Identify which cell holds the provided text, then report its (x, y) central coordinate. 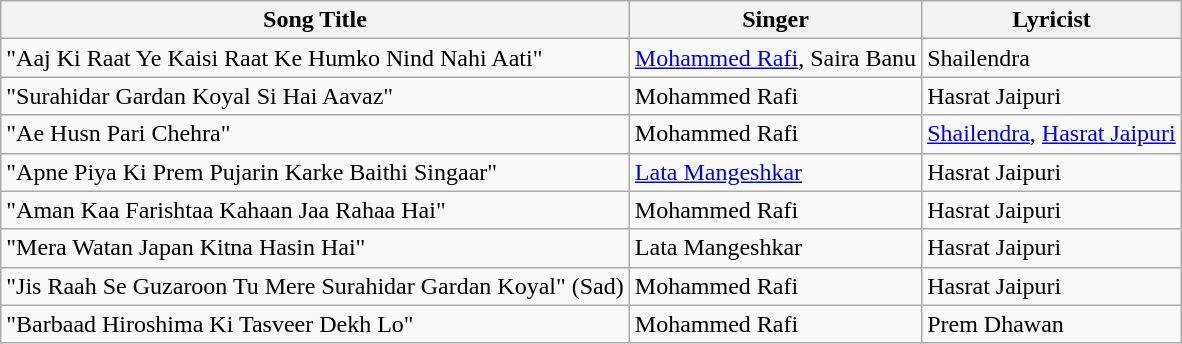
Song Title (316, 20)
"Aaj Ki Raat Ye Kaisi Raat Ke Humko Nind Nahi Aati" (316, 58)
"Apne Piya Ki Prem Pujarin Karke Baithi Singaar" (316, 172)
"Ae Husn Pari Chehra" (316, 134)
"Barbaad Hiroshima Ki Tasveer Dekh Lo" (316, 324)
Lyricist (1052, 20)
Shailendra (1052, 58)
Singer (775, 20)
"Mera Watan Japan Kitna Hasin Hai" (316, 248)
Prem Dhawan (1052, 324)
Shailendra, Hasrat Jaipuri (1052, 134)
Mohammed Rafi, Saira Banu (775, 58)
"Surahidar Gardan Koyal Si Hai Aavaz" (316, 96)
"Aman Kaa Farishtaa Kahaan Jaa Rahaa Hai" (316, 210)
"Jis Raah Se Guzaroon Tu Mere Surahidar Gardan Koyal" (Sad) (316, 286)
